Return the (X, Y) coordinate for the center point of the cell that contains the specified text.  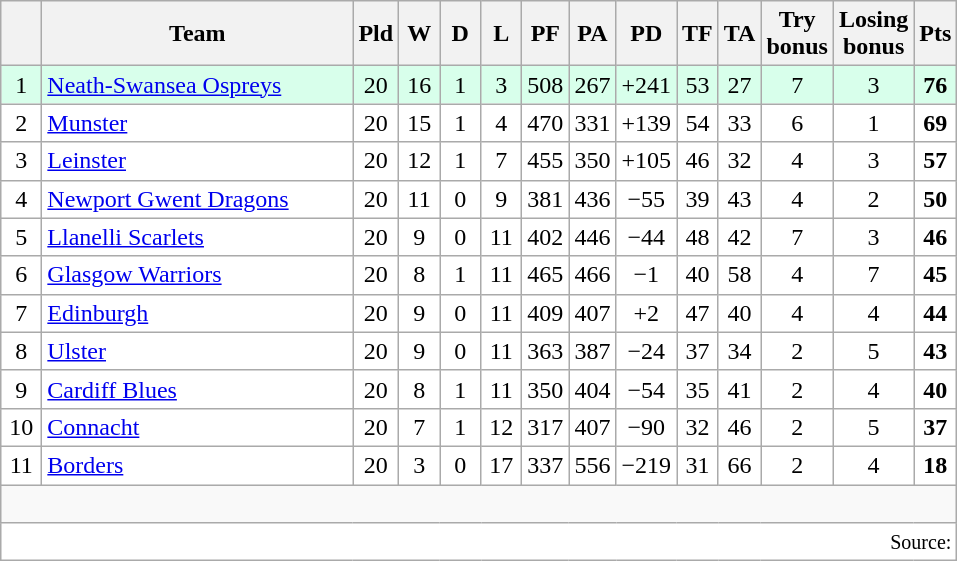
47 (698, 313)
69 (936, 123)
D (460, 34)
15 (420, 123)
337 (546, 465)
PA (592, 34)
34 (740, 351)
57 (936, 161)
455 (546, 161)
41 (740, 389)
39 (698, 199)
402 (546, 237)
381 (546, 199)
470 (546, 123)
436 (592, 199)
−55 (646, 199)
45 (936, 275)
44 (936, 313)
58 (740, 275)
Try bonus (797, 34)
PF (546, 34)
556 (592, 465)
Glasgow Warriors (198, 275)
Newport Gwent Dragons (198, 199)
−90 (646, 427)
+139 (646, 123)
363 (546, 351)
10 (22, 427)
50 (936, 199)
+105 (646, 161)
317 (546, 427)
27 (740, 85)
Cardiff Blues (198, 389)
TA (740, 34)
66 (740, 465)
+2 (646, 313)
Team (198, 34)
508 (546, 85)
Neath-Swansea Ospreys (198, 85)
42 (740, 237)
35 (698, 389)
446 (592, 237)
331 (592, 123)
465 (546, 275)
Borders (198, 465)
PD (646, 34)
−44 (646, 237)
Leinster (198, 161)
Edinburgh (198, 313)
31 (698, 465)
Llanelli Scarlets (198, 237)
267 (592, 85)
404 (592, 389)
−24 (646, 351)
L (502, 34)
33 (740, 123)
Connacht (198, 427)
466 (592, 275)
−1 (646, 275)
−54 (646, 389)
18 (936, 465)
53 (698, 85)
Ulster (198, 351)
48 (698, 237)
387 (592, 351)
54 (698, 123)
16 (420, 85)
409 (546, 313)
Pts (936, 34)
W (420, 34)
−219 (646, 465)
Source: (479, 542)
Losing bonus (873, 34)
+241 (646, 85)
Munster (198, 123)
TF (698, 34)
76 (936, 85)
17 (502, 465)
Pld (376, 34)
